For the text-containing cell, return its midpoint in [X, Y] coordinate format. 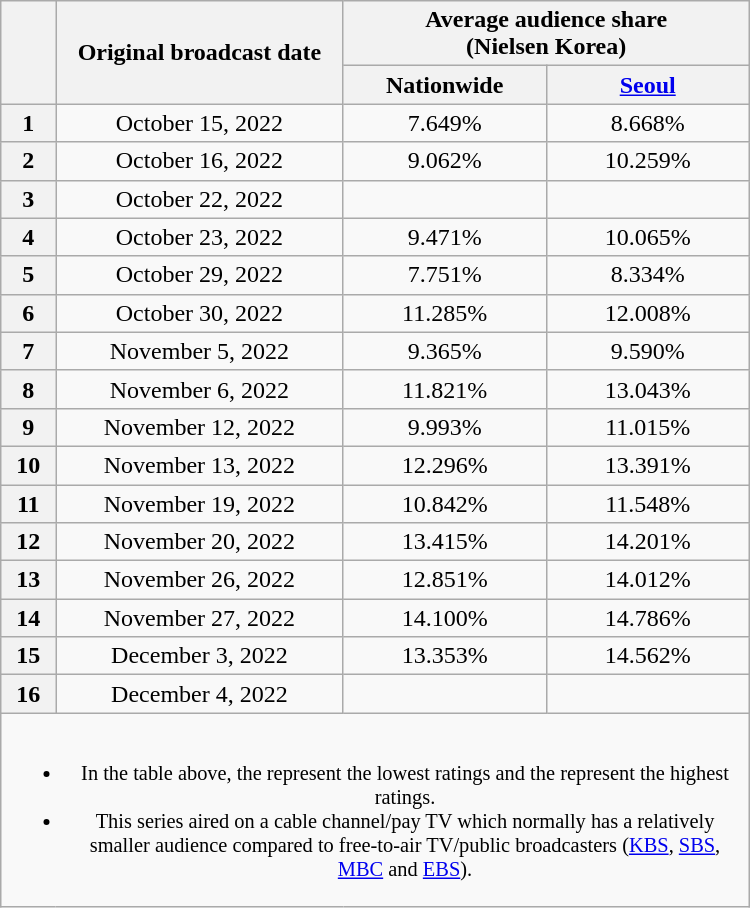
Average audience share(Nielsen Korea) [546, 34]
8.334% [648, 275]
December 4, 2022 [200, 694]
7.649% [444, 123]
November 5, 2022 [200, 351]
1 [28, 123]
13.415% [444, 542]
October 22, 2022 [200, 199]
12 [28, 542]
November 27, 2022 [200, 618]
8.668% [648, 123]
October 23, 2022 [200, 237]
October 15, 2022 [200, 123]
October 30, 2022 [200, 313]
Seoul [648, 85]
11.015% [648, 427]
4 [28, 237]
Original broadcast date [200, 52]
November 6, 2022 [200, 389]
14 [28, 618]
October 29, 2022 [200, 275]
16 [28, 694]
October 16, 2022 [200, 161]
14.786% [648, 618]
6 [28, 313]
December 3, 2022 [200, 656]
9.590% [648, 351]
11.548% [648, 503]
November 20, 2022 [200, 542]
11.285% [444, 313]
9 [28, 427]
5 [28, 275]
2 [28, 161]
November 12, 2022 [200, 427]
November 26, 2022 [200, 580]
7.751% [444, 275]
11.821% [444, 389]
November 19, 2022 [200, 503]
10 [28, 465]
9.993% [444, 427]
8 [28, 389]
12.296% [444, 465]
14.562% [648, 656]
13 [28, 580]
12.851% [444, 580]
10.842% [444, 503]
9.365% [444, 351]
November 13, 2022 [200, 465]
13.391% [648, 465]
13.043% [648, 389]
9.471% [444, 237]
14.100% [444, 618]
14.012% [648, 580]
14.201% [648, 542]
13.353% [444, 656]
3 [28, 199]
12.008% [648, 313]
11 [28, 503]
Nationwide [444, 85]
10.259% [648, 161]
9.062% [444, 161]
10.065% [648, 237]
15 [28, 656]
7 [28, 351]
